Output the [X, Y] coordinate of the center of the cell containing the given text.  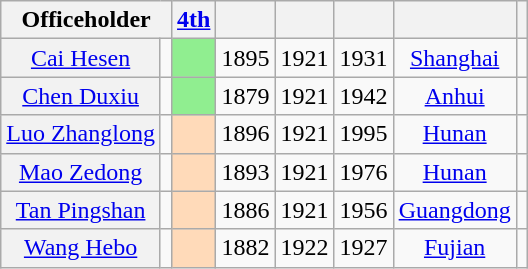
1931 [364, 58]
1882 [246, 248]
1922 [304, 248]
Wang Hebo [81, 248]
4th [194, 20]
1886 [246, 210]
1976 [364, 172]
Tan Pingshan [81, 210]
Chen Duxiu [81, 96]
1942 [364, 96]
Shanghai [454, 58]
1995 [364, 134]
1879 [246, 96]
1896 [246, 134]
1893 [246, 172]
Officeholder [86, 20]
1895 [246, 58]
1927 [364, 248]
Cai Hesen [81, 58]
Fujian [454, 248]
Anhui [454, 96]
1956 [364, 210]
Luo Zhanglong [81, 134]
Guangdong [454, 210]
Mao Zedong [81, 172]
